Determine the (x, y) coordinate at the center of the cell enclosing the given text.  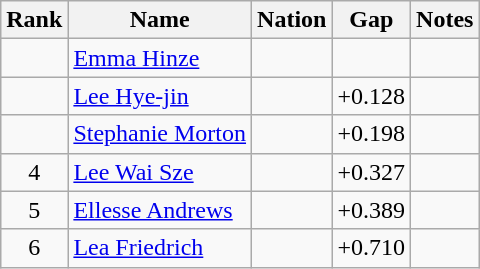
Nation (292, 20)
Gap (372, 20)
Lee Hye-jin (160, 96)
+0.389 (372, 210)
5 (34, 210)
Name (160, 20)
+0.198 (372, 134)
+0.710 (372, 248)
4 (34, 172)
Emma Hinze (160, 58)
Notes (445, 20)
Rank (34, 20)
+0.128 (372, 96)
Ellesse Andrews (160, 210)
6 (34, 248)
Stephanie Morton (160, 134)
Lea Friedrich (160, 248)
+0.327 (372, 172)
Lee Wai Sze (160, 172)
